Search for the cell housing the specified text and yield its [x, y] center coordinate. 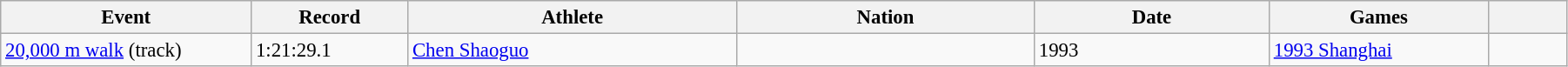
Record [330, 17]
1993 Shanghai [1378, 50]
Games [1378, 17]
20,000 m walk (track) [126, 50]
Date [1151, 17]
1:21:29.1 [330, 50]
1993 [1151, 50]
Nation [886, 17]
Chen Shaoguo [573, 50]
Athlete [573, 17]
Event [126, 17]
